Pinpoint the cell where the given text exists, returning its (x, y) midpoint coordinate. 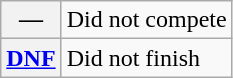
Did not finish (146, 58)
DNF (31, 58)
Did not compete (146, 20)
— (31, 20)
